Return (X, Y) of the center of cell containing provided text 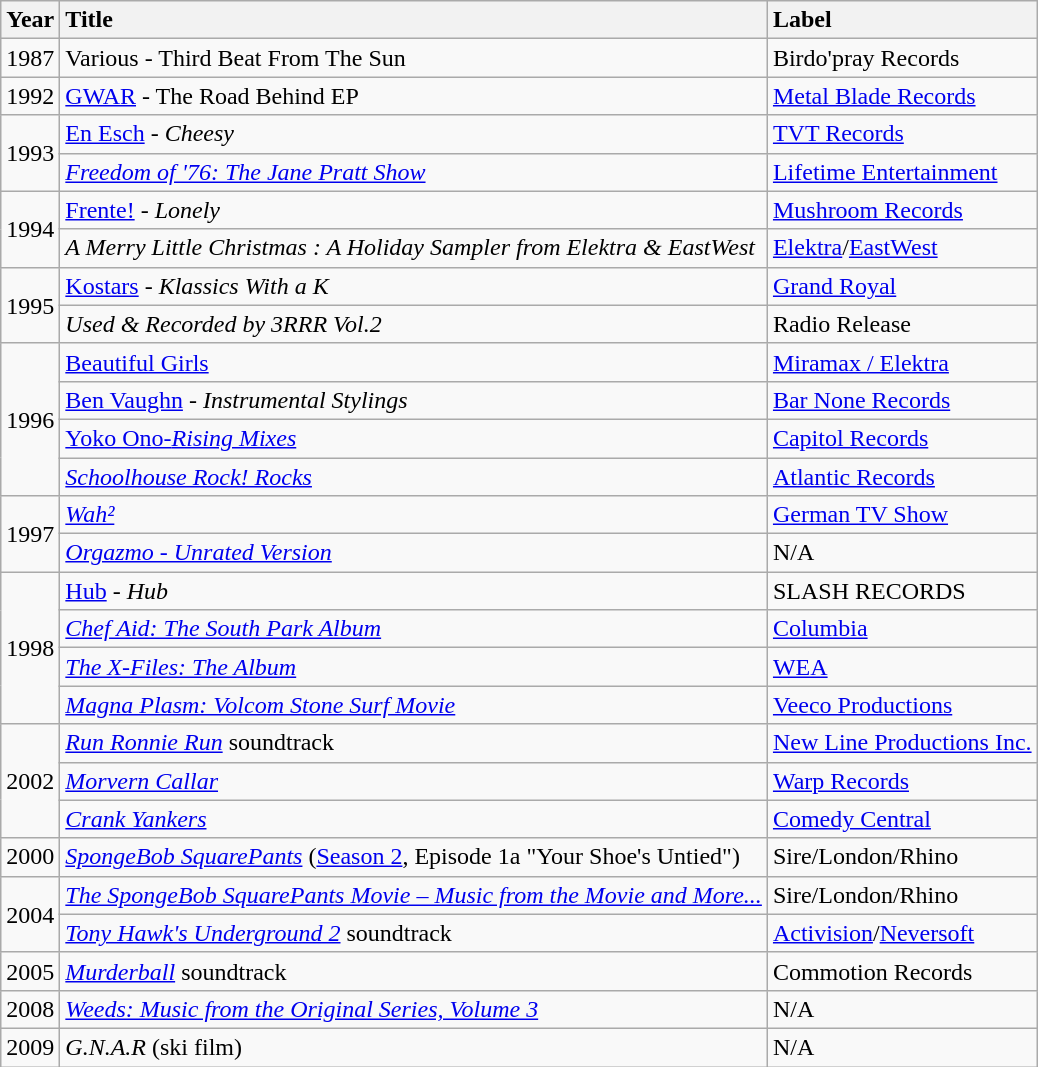
Year (30, 20)
Various - Third Beat From The Sun (414, 58)
Birdo'pray Records (902, 58)
The X-Files: The Album (414, 667)
Schoolhouse Rock! Rocks (414, 477)
TVT Records (902, 134)
The SpongeBob SquarePants Movie – Music from the Movie and More... (414, 895)
Used & Recorded by 3RRR Vol.2 (414, 324)
Crank Yankers (414, 819)
German TV Show (902, 515)
Hub - Hub (414, 591)
1998 (30, 648)
Comedy Central (902, 819)
Ben Vaughn - Instrumental Stylings (414, 400)
Beautiful Girls (414, 362)
1995 (30, 305)
1997 (30, 534)
GWAR - The Road Behind EP (414, 96)
Title (414, 20)
Capitol Records (902, 438)
Atlantic Records (902, 477)
Bar None Records (902, 400)
Freedom of '76: The Jane Pratt Show (414, 172)
Metal Blade Records (902, 96)
SLASH RECORDS (902, 591)
Frente! - Lonely (414, 210)
1992 (30, 96)
Columbia (902, 629)
Magna Plasm: Volcom Stone Surf Movie (414, 705)
Run Ronnie Run soundtrack (414, 743)
Murderball soundtrack (414, 971)
New Line Productions Inc. (902, 743)
Tony Hawk's Underground 2 soundtrack (414, 933)
1987 (30, 58)
2005 (30, 971)
Miramax / Elektra (902, 362)
G.N.A.R (ski film) (414, 1047)
Wah² (414, 515)
2004 (30, 914)
WEA (902, 667)
2002 (30, 781)
1993 (30, 153)
2009 (30, 1047)
Veeco Productions (902, 705)
Orgazmo - Unrated Version (414, 553)
Activision/Neversoft (902, 933)
Radio Release (902, 324)
SpongeBob SquarePants (Season 2, Episode 1a "Your Shoe's Untied") (414, 857)
Elektra/EastWest (902, 248)
2008 (30, 1009)
Commotion Records (902, 971)
1996 (30, 419)
Grand Royal (902, 286)
Mushroom Records (902, 210)
Label (902, 20)
A Merry Little Christmas : A Holiday Sampler from Elektra & EastWest (414, 248)
Warp Records (902, 781)
Weeds: Music from the Original Series, Volume 3 (414, 1009)
En Esch - Cheesy (414, 134)
Yoko Ono-Rising Mixes (414, 438)
Kostars - Klassics With a K (414, 286)
Lifetime Entertainment (902, 172)
1994 (30, 229)
2000 (30, 857)
Morvern Callar (414, 781)
Chef Aid: The South Park Album (414, 629)
